From the cell containing the given text, extract its center point as (X, Y) coordinate. 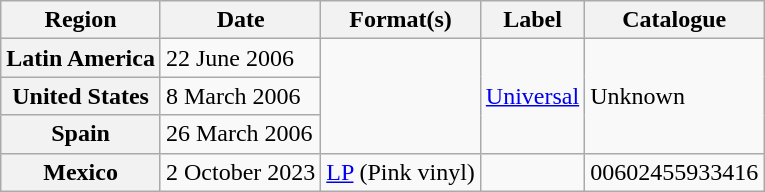
Format(s) (401, 20)
Catalogue (674, 20)
Universal (532, 96)
Label (532, 20)
Unknown (674, 96)
Date (240, 20)
Mexico (81, 172)
LP (Pink vinyl) (401, 172)
00602455933416 (674, 172)
United States (81, 96)
8 March 2006 (240, 96)
Spain (81, 134)
2 October 2023 (240, 172)
26 March 2006 (240, 134)
22 June 2006 (240, 58)
Region (81, 20)
Latin America (81, 58)
